Extract the [X, Y] coordinate from the center of the cell holding the provided text.  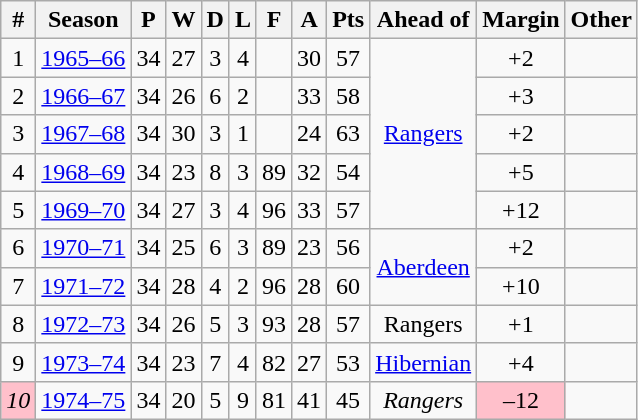
53 [348, 362]
A [310, 20]
54 [348, 172]
Pts [348, 20]
D [215, 20]
1973–74 [84, 362]
93 [274, 324]
+5 [521, 172]
1969–70 [84, 210]
Ahead of [424, 20]
1968–69 [84, 172]
24 [310, 134]
P [148, 20]
82 [274, 362]
Aberdeen [424, 267]
45 [348, 400]
# [18, 20]
W [184, 20]
81 [274, 400]
1965–66 [84, 58]
1974–75 [84, 400]
32 [310, 172]
+1 [521, 324]
L [242, 20]
F [274, 20]
56 [348, 248]
60 [348, 286]
25 [184, 248]
41 [310, 400]
63 [348, 134]
–12 [521, 400]
Other [601, 20]
Season [84, 20]
+3 [521, 96]
Hibernian [424, 362]
1970–71 [84, 248]
1971–72 [84, 286]
1966–67 [84, 96]
+4 [521, 362]
+10 [521, 286]
+12 [521, 210]
20 [184, 400]
58 [348, 96]
1972–73 [84, 324]
10 [18, 400]
Margin [521, 20]
1967–68 [84, 134]
